For the text-containing cell, return its midpoint in (x, y) coordinate format. 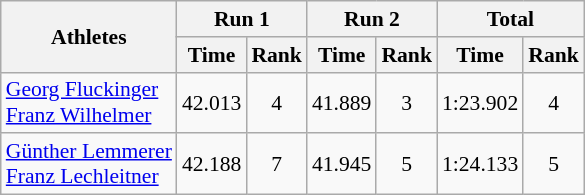
1:24.133 (480, 164)
Georg FluckingerFranz Wilhelmer (89, 102)
41.945 (342, 164)
1:23.902 (480, 102)
42.188 (212, 164)
Total (510, 19)
41.889 (342, 102)
7 (276, 164)
3 (406, 102)
Günther LemmererFranz Lechleitner (89, 164)
Run 1 (242, 19)
42.013 (212, 102)
Run 2 (372, 19)
Athletes (89, 36)
